Capture the cell that displays the provided text and extract its [X, Y] central coordinate. 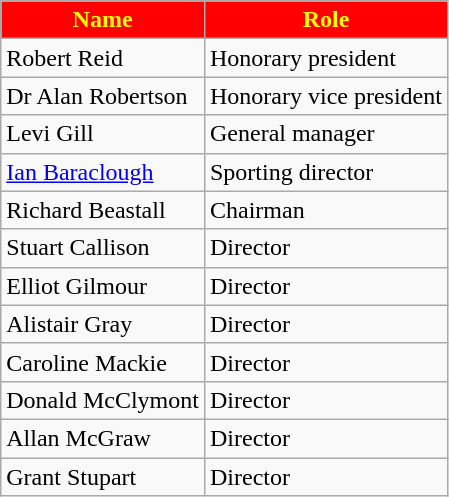
Sporting director [326, 172]
Honorary vice president [326, 96]
Honorary president [326, 58]
Richard Beastall [103, 210]
Stuart Callison [103, 248]
Levi Gill [103, 134]
Alistair Gray [103, 324]
Grant Stupart [103, 477]
General manager [326, 134]
Chairman [326, 210]
Ian Baraclough [103, 172]
Robert Reid [103, 58]
Elliot Gilmour [103, 286]
Name [103, 20]
Caroline Mackie [103, 362]
Dr Alan Robertson [103, 96]
Donald McClymont [103, 400]
Role [326, 20]
Allan McGraw [103, 438]
